Identify which cell holds the provided text, then report its [x, y] central coordinate. 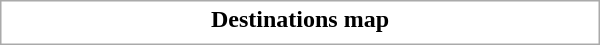
Destinations map [300, 19]
